Detect which cell encompasses the target text, then output its (X, Y) center coordinate. 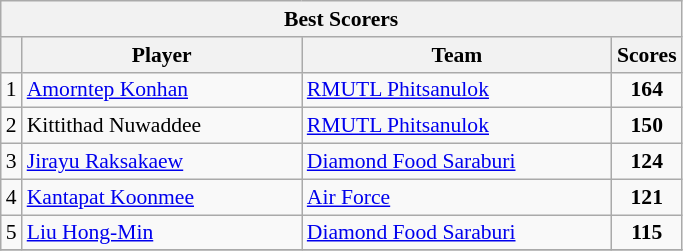
Liu Hong-Min (162, 233)
3 (12, 162)
1 (12, 90)
4 (12, 197)
124 (647, 162)
Jirayu Raksakaew (162, 162)
Kantapat Koonmee (162, 197)
Team (457, 55)
115 (647, 233)
164 (647, 90)
Scores (647, 55)
Kittithad Nuwaddee (162, 126)
150 (647, 126)
Best Scorers (342, 19)
Air Force (457, 197)
121 (647, 197)
5 (12, 233)
Amorntep Konhan (162, 90)
2 (12, 126)
Player (162, 55)
